Return [x, y] of the center of cell containing provided text 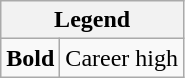
Bold [30, 58]
Legend [92, 20]
Career high [122, 58]
